Scan for the cell matching the given text and deliver its (X, Y) coordinate at center. 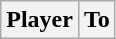
To (96, 20)
Player (40, 20)
